Return [X, Y] of the center of cell containing provided text 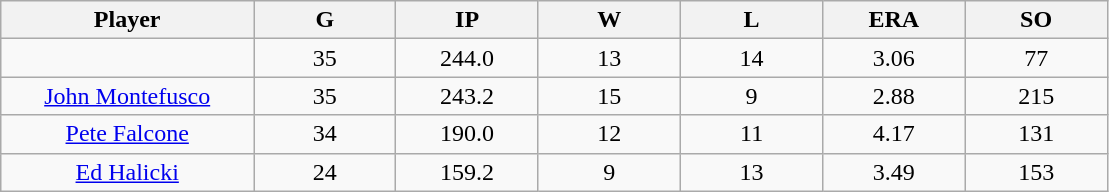
11 [751, 134]
Player [128, 20]
215 [1036, 96]
L [751, 20]
John Montefusco [128, 96]
24 [325, 172]
153 [1036, 172]
3.06 [894, 58]
34 [325, 134]
ERA [894, 20]
Ed Halicki [128, 172]
159.2 [467, 172]
244.0 [467, 58]
SO [1036, 20]
243.2 [467, 96]
15 [609, 96]
4.17 [894, 134]
Pete Falcone [128, 134]
W [609, 20]
14 [751, 58]
77 [1036, 58]
12 [609, 134]
2.88 [894, 96]
131 [1036, 134]
190.0 [467, 134]
IP [467, 20]
G [325, 20]
3.49 [894, 172]
